Extract the (X, Y) coordinate from the center of the cell holding the provided text.  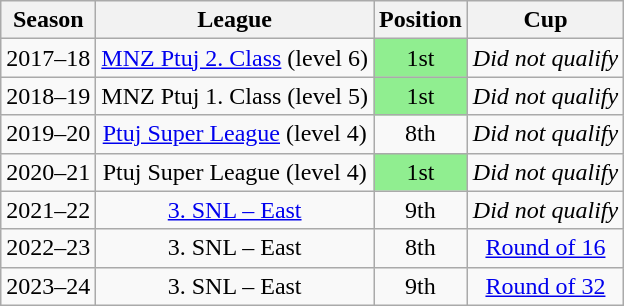
Round of 32 (545, 286)
2019–20 (48, 134)
2023–24 (48, 286)
MNZ Ptuj 1. Class (level 5) (235, 96)
2020–21 (48, 172)
2022–23 (48, 248)
League (235, 20)
Round of 16 (545, 248)
Cup (545, 20)
2018–19 (48, 96)
MNZ Ptuj 2. Class (level 6) (235, 58)
2021–22 (48, 210)
Position (421, 20)
2017–18 (48, 58)
Season (48, 20)
